Provide the [x, y] coordinate of the cell's center where the given text is located.  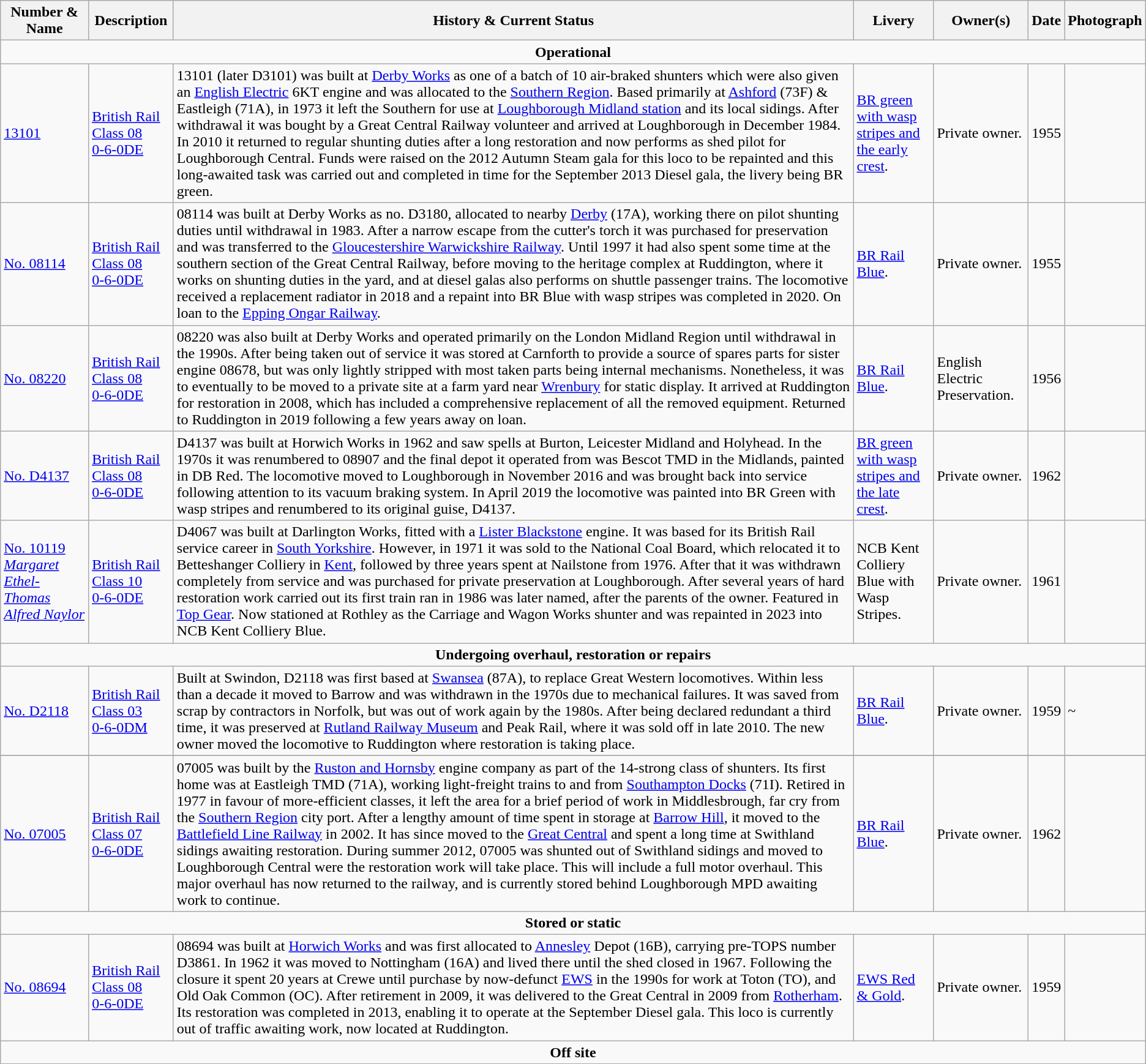
~ [1105, 711]
No. 10119 Margaret Ethel-Thomas Alfred Naylor [45, 582]
No. 08220 [45, 378]
No. 08694 [45, 987]
No. D2118 [45, 711]
Operational [573, 52]
Description [131, 21]
British Rail Class 03 0-6-0DM [131, 711]
NCB Kent Colliery Blue with Wasp Stripes. [894, 582]
No. D4137 [45, 476]
BR green with wasp stripes and the late crest. [894, 476]
Owner(s) [981, 21]
Undergoing overhaul, restoration or repairs [573, 654]
Photograph [1105, 21]
Livery [894, 21]
1956 [1047, 378]
Number & Name [45, 21]
Date [1047, 21]
Off site [573, 1052]
English Electric Preservation. [981, 378]
1961 [1047, 582]
History & Current Status [513, 21]
EWS Red & Gold. [894, 987]
British Rail Class 07 0-6-0DE [131, 833]
13101 [45, 133]
Stored or static [573, 923]
No. 08114 [45, 264]
BR green with wasp stripes and the early crest. [894, 133]
No. 07005 [45, 833]
British Rail Class 10 0-6-0DE [131, 582]
